From the cell containing the given text, extract its center point as [X, Y] coordinate. 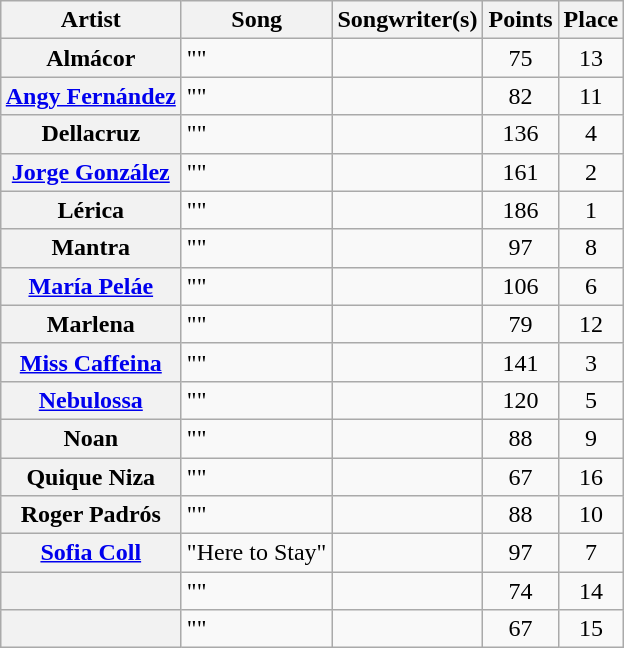
186 [520, 210]
1 [591, 210]
Angy Fernández [90, 96]
8 [591, 248]
106 [520, 286]
Noan [90, 438]
Mantra [90, 248]
16 [591, 477]
7 [591, 553]
5 [591, 400]
Marlena [90, 324]
2 [591, 172]
15 [591, 629]
79 [520, 324]
Nebulossa [90, 400]
"Here to Stay" [256, 553]
136 [520, 134]
74 [520, 591]
Almácor [90, 58]
6 [591, 286]
Song [256, 20]
Miss Caffeina [90, 362]
Quique Niza [90, 477]
9 [591, 438]
11 [591, 96]
161 [520, 172]
Jorge González [90, 172]
14 [591, 591]
Lérica [90, 210]
82 [520, 96]
Points [520, 20]
Roger Padrós [90, 515]
Sofia Coll [90, 553]
3 [591, 362]
Songwriter(s) [408, 20]
141 [520, 362]
120 [520, 400]
Artist [90, 20]
Dellacruz [90, 134]
10 [591, 515]
4 [591, 134]
13 [591, 58]
María Peláe [90, 286]
75 [520, 58]
12 [591, 324]
Place [591, 20]
